Provide the (x, y) coordinate of the cell's center where the given text is located.  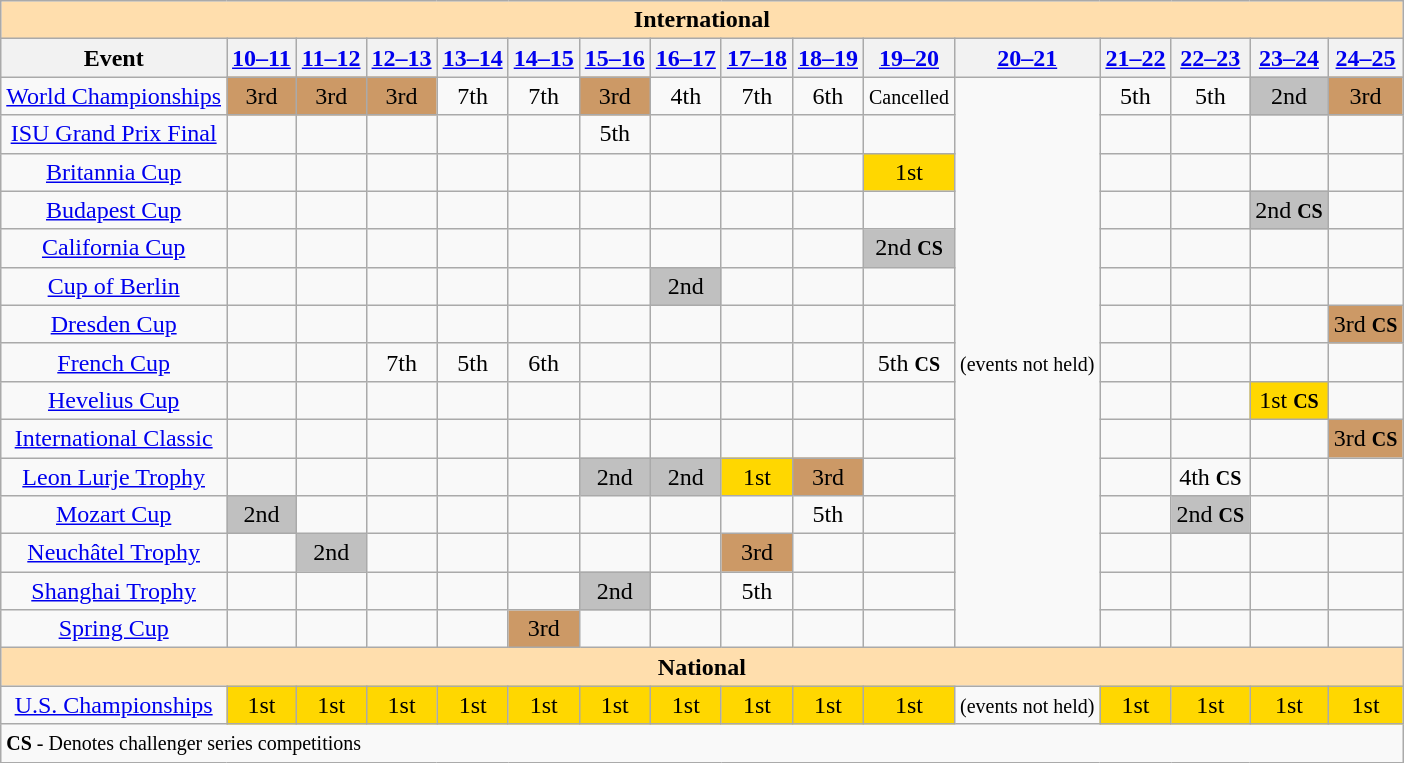
California Cup (114, 248)
Dresden Cup (114, 324)
World Championships (114, 96)
Spring Cup (114, 629)
Cup of Berlin (114, 286)
Neuchâtel Trophy (114, 553)
21–22 (1136, 58)
International Classic (114, 438)
4th (686, 96)
Cancelled (908, 96)
17–18 (756, 58)
ISU Grand Prix Final (114, 134)
12–13 (402, 58)
14–15 (544, 58)
23–24 (1290, 58)
Shanghai Trophy (114, 591)
20–21 (1026, 58)
Budapest Cup (114, 210)
International (702, 20)
15–16 (614, 58)
National (702, 667)
16–17 (686, 58)
5th CS (908, 362)
French Cup (114, 362)
13–14 (472, 58)
Mozart Cup (114, 515)
4th CS (1210, 477)
24–25 (1366, 58)
Event (114, 58)
22–23 (1210, 58)
1st CS (1290, 400)
10–11 (262, 58)
19–20 (908, 58)
U.S. Championships (114, 705)
Britannia Cup (114, 172)
Hevelius Cup (114, 400)
11–12 (331, 58)
18–19 (828, 58)
CS - Denotes challenger series competitions (702, 743)
Leon Lurje Trophy (114, 477)
